Provide the (X, Y) coordinate of the cell's center where the given text is located.  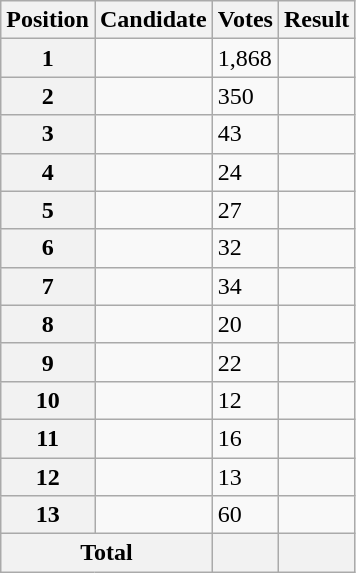
Total (107, 553)
Position (48, 20)
10 (48, 400)
8 (48, 324)
6 (48, 248)
22 (245, 362)
24 (245, 172)
1 (48, 58)
16 (245, 438)
7 (48, 286)
11 (48, 438)
Result (316, 20)
60 (245, 515)
5 (48, 210)
27 (245, 210)
1,868 (245, 58)
20 (245, 324)
Candidate (153, 20)
4 (48, 172)
3 (48, 134)
2 (48, 96)
32 (245, 248)
350 (245, 96)
43 (245, 134)
34 (245, 286)
Votes (245, 20)
9 (48, 362)
